Output the [x, y] coordinate of the center of the cell containing the given text.  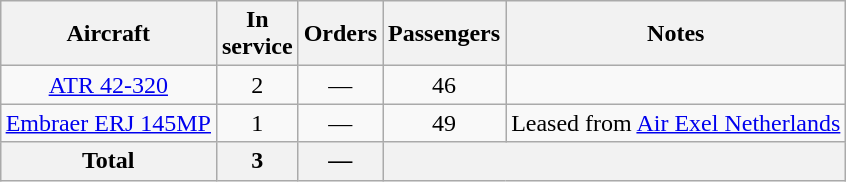
46 [444, 85]
Embraer ERJ 145MP [108, 123]
Notes [676, 34]
1 [257, 123]
Orders [340, 34]
3 [257, 161]
Leased from Air Exel Netherlands [676, 123]
Total [108, 161]
In service [257, 34]
ATR 42-320 [108, 85]
2 [257, 85]
Passengers [444, 34]
Aircraft [108, 34]
49 [444, 123]
